Detect which cell encompasses the target text, then output its (x, y) center coordinate. 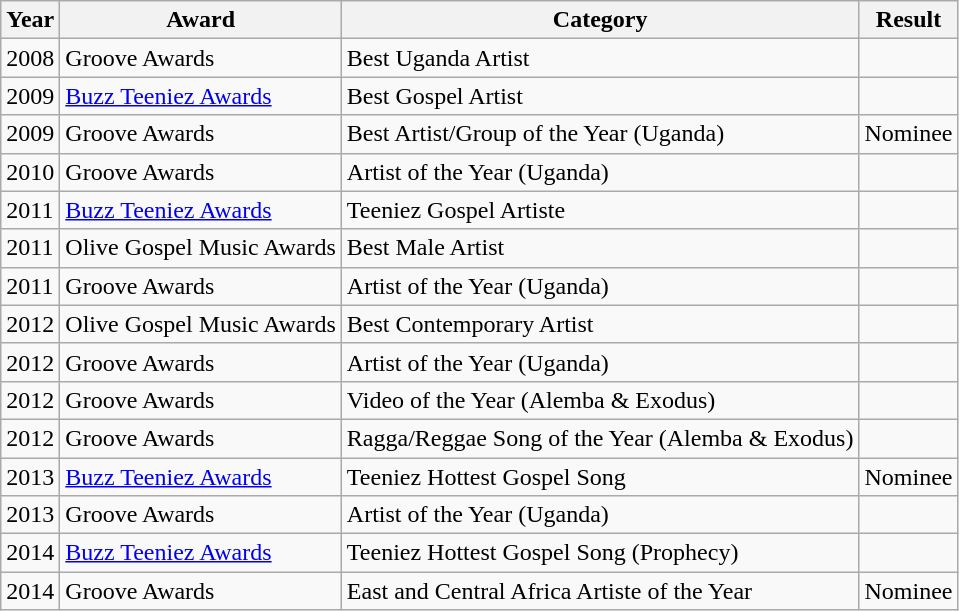
Video of the Year (Alemba & Exodus) (600, 400)
2008 (30, 58)
Best Gospel Artist (600, 96)
Teeniez Hottest Gospel Song (Prophecy) (600, 553)
Best Contemporary Artist (600, 324)
Ragga/Reggae Song of the Year (Alemba & Exodus) (600, 438)
Best Artist/Group of the Year (Uganda) (600, 134)
Teeniez Hottest Gospel Song (600, 477)
Result (908, 20)
Best Uganda Artist (600, 58)
Year (30, 20)
East and Central Africa Artiste of the Year (600, 591)
Award (201, 20)
Category (600, 20)
2010 (30, 172)
Teeniez Gospel Artiste (600, 210)
Best Male Artist (600, 248)
